Pinpoint the cell where the given text exists, returning its (x, y) midpoint coordinate. 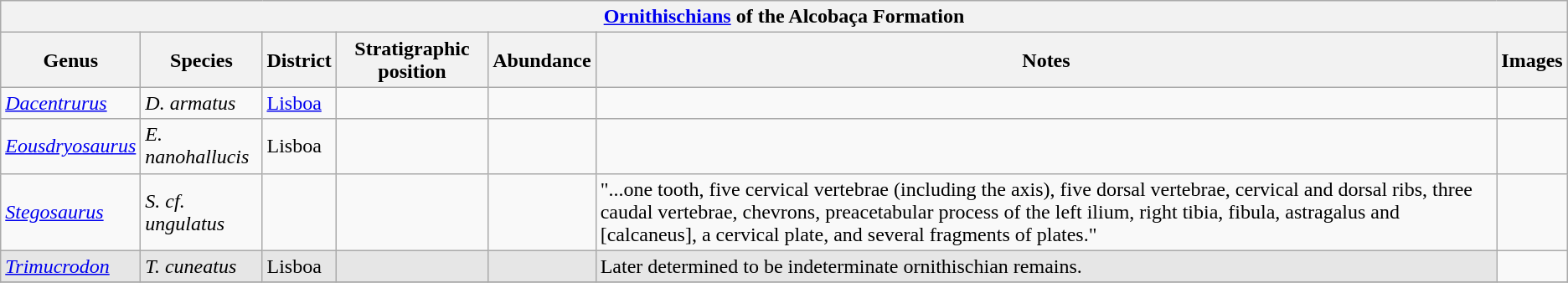
S. cf. ungulatus (201, 212)
Species (201, 60)
E. nanohallucis (201, 146)
District (299, 60)
T. cuneatus (201, 266)
Genus (70, 60)
Trimucrodon (70, 266)
Later determined to be indeterminate ornithischian remains. (1046, 266)
Images (1532, 60)
Dacentrurus (70, 103)
Eousdryosaurus (70, 146)
Ornithischians of the Alcobaça Formation (784, 17)
Stratigraphic position (412, 60)
D. armatus (201, 103)
Notes (1046, 60)
Stegosaurus (70, 212)
Abundance (542, 60)
